Extract the (X, Y) coordinate from the center of the cell holding the provided text.  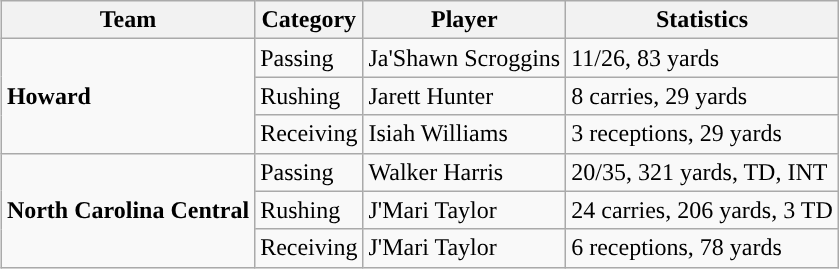
Player (464, 20)
Team (128, 20)
Category (309, 20)
Walker Harris (464, 172)
Jarett Hunter (464, 96)
North Carolina Central (128, 210)
Statistics (702, 20)
6 receptions, 78 yards (702, 248)
3 receptions, 29 yards (702, 134)
8 carries, 29 yards (702, 96)
Isiah Williams (464, 134)
20/35, 321 yards, TD, INT (702, 172)
11/26, 83 yards (702, 58)
Ja'Shawn Scroggins (464, 58)
Howard (128, 96)
24 carries, 206 yards, 3 TD (702, 210)
